Find where the given text appears and provide that cell's center as (x, y) coordinate. 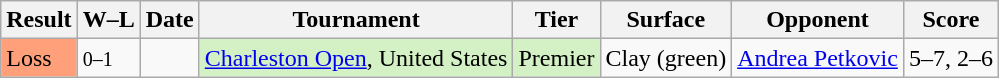
Opponent (818, 20)
Clay (green) (666, 58)
Premier (556, 58)
Surface (666, 20)
Date (170, 20)
Andrea Petkovic (818, 58)
Loss (39, 58)
Score (950, 20)
Tournament (356, 20)
0–1 (108, 58)
Result (39, 20)
Charleston Open, United States (356, 58)
W–L (108, 20)
Tier (556, 20)
5–7, 2–6 (950, 58)
